Return [x, y] of the center of cell containing provided text 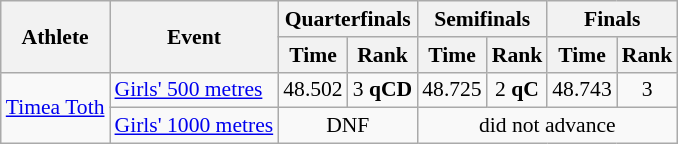
48.725 [452, 90]
DNF [348, 126]
Timea Toth [56, 108]
Finals [612, 19]
Athlete [56, 36]
3 [648, 90]
48.743 [582, 90]
Semifinals [482, 19]
2 qC [518, 90]
Girls' 500 metres [194, 90]
Quarterfinals [348, 19]
48.502 [312, 90]
did not advance [547, 126]
Event [194, 36]
3 qCD [383, 90]
Girls' 1000 metres [194, 126]
